Search for the cell housing the specified text and yield its [X, Y] center coordinate. 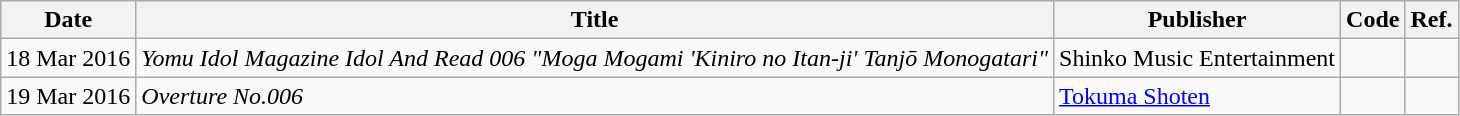
Date [68, 20]
Overture No.006 [595, 96]
19 Mar 2016 [68, 96]
Title [595, 20]
Publisher [1198, 20]
Yomu Idol Magazine Idol And Read 006 "Moga Mogami 'Kiniro no Itan-ji' Tanjō Monogatari" [595, 58]
Shinko Music Entertainment [1198, 58]
Ref. [1432, 20]
18 Mar 2016 [68, 58]
Tokuma Shoten [1198, 96]
Code [1373, 20]
